For the text-containing cell, return its midpoint in (X, Y) coordinate format. 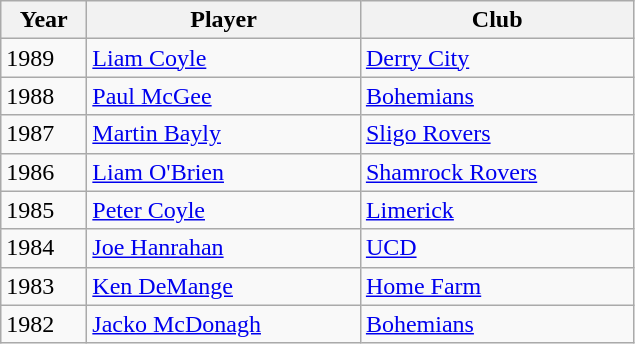
1983 (44, 286)
Sligo Rovers (497, 134)
Peter Coyle (224, 210)
Limerick (497, 210)
1986 (44, 172)
Joe Hanrahan (224, 248)
Jacko McDonagh (224, 324)
1982 (44, 324)
Ken DeMange (224, 286)
Paul McGee (224, 96)
Liam Coyle (224, 58)
Player (224, 20)
Shamrock Rovers (497, 172)
1985 (44, 210)
Home Farm (497, 286)
Liam O'Brien (224, 172)
1987 (44, 134)
1984 (44, 248)
Club (497, 20)
UCD (497, 248)
Year (44, 20)
Derry City (497, 58)
Martin Bayly (224, 134)
1989 (44, 58)
1988 (44, 96)
